Return [X, Y] of the center of cell containing provided text 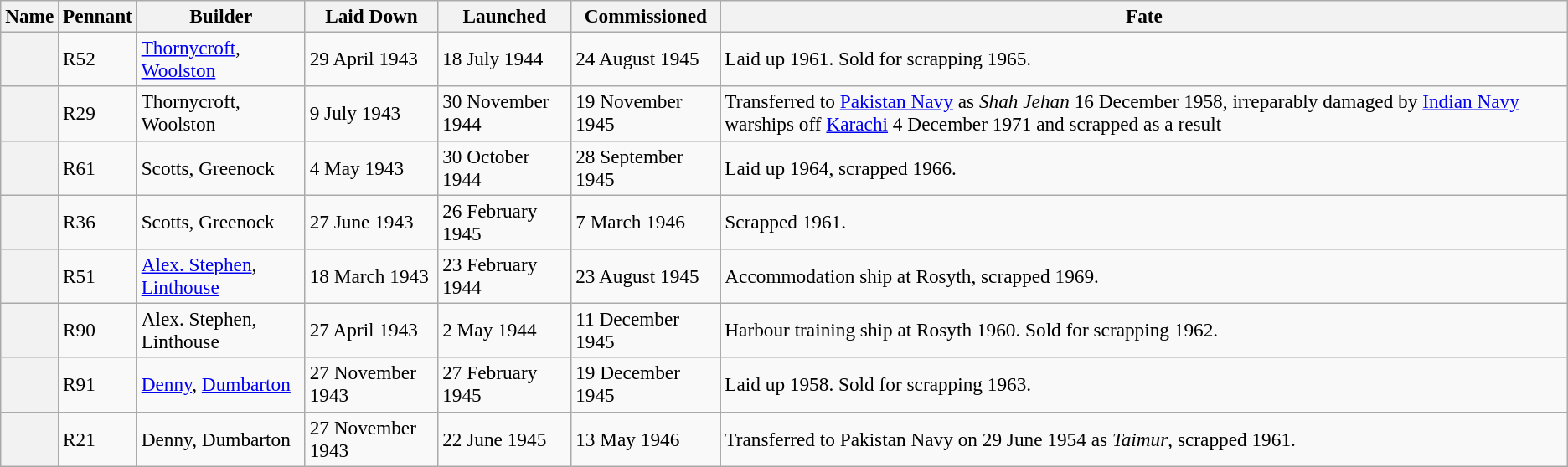
R29 [98, 114]
27 April 1943 [372, 330]
R36 [98, 221]
Transferred to Pakistan Navy on 29 June 1954 as Taimur, scrapped 1961. [1144, 439]
Commissioned [646, 16]
19 December 1945 [646, 385]
28 September 1945 [646, 167]
23 February 1944 [504, 276]
Pennant [98, 16]
24 August 1945 [646, 59]
Laid Down [372, 16]
2 May 1944 [504, 330]
Builder [221, 16]
R52 [98, 59]
Scrapped 1961. [1144, 221]
27 June 1943 [372, 221]
4 May 1943 [372, 167]
Launched [504, 16]
22 June 1945 [504, 439]
Fate [1144, 16]
13 May 1946 [646, 439]
7 March 1946 [646, 221]
Laid up 1961. Sold for scrapping 1965. [1144, 59]
26 February 1945 [504, 221]
29 April 1943 [372, 59]
30 November 1944 [504, 114]
18 July 1944 [504, 59]
R90 [98, 330]
R61 [98, 167]
18 March 1943 [372, 276]
R91 [98, 385]
30 October 1944 [504, 167]
19 November 1945 [646, 114]
Accommodation ship at Rosyth, scrapped 1969. [1144, 276]
R21 [98, 439]
23 August 1945 [646, 276]
R51 [98, 276]
27 February 1945 [504, 385]
Laid up 1958. Sold for scrapping 1963. [1144, 385]
Name [30, 16]
Laid up 1964, scrapped 1966. [1144, 167]
11 December 1945 [646, 330]
9 July 1943 [372, 114]
Harbour training ship at Rosyth 1960. Sold for scrapping 1962. [1144, 330]
